Locate the cell with the specified text and output its (x, y) center coordinate. 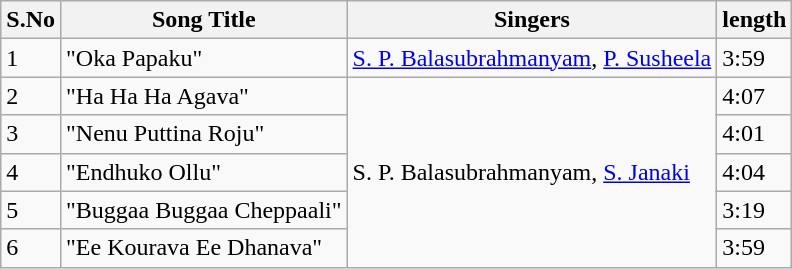
S. P. Balasubrahmanyam, S. Janaki (532, 172)
4:01 (754, 134)
Song Title (204, 20)
S.No (31, 20)
4 (31, 172)
3 (31, 134)
"Buggaa Buggaa Cheppaali" (204, 210)
4:04 (754, 172)
5 (31, 210)
Singers (532, 20)
"Nenu Puttina Roju" (204, 134)
"Oka Papaku" (204, 58)
"Ee Kourava Ee Dhanava" (204, 248)
3:19 (754, 210)
6 (31, 248)
"Ha Ha Ha Agava" (204, 96)
"Endhuko Ollu" (204, 172)
1 (31, 58)
4:07 (754, 96)
2 (31, 96)
S. P. Balasubrahmanyam, P. Susheela (532, 58)
length (754, 20)
